Identify which cell holds the provided text, then report its [x, y] central coordinate. 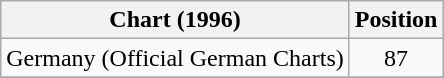
87 [396, 58]
Germany (Official German Charts) [175, 58]
Position [396, 20]
Chart (1996) [175, 20]
